Return (x, y) of the center of cell containing provided text 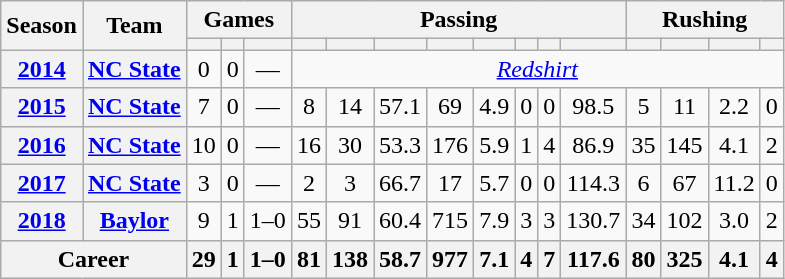
57.1 (400, 107)
2015 (42, 107)
5 (644, 107)
55 (308, 221)
34 (644, 221)
80 (644, 259)
2016 (42, 145)
117.6 (594, 259)
10 (204, 145)
8 (308, 107)
7.1 (494, 259)
325 (684, 259)
6 (644, 183)
11.2 (734, 183)
66.7 (400, 183)
67 (684, 183)
11 (684, 107)
Team (134, 26)
176 (450, 145)
138 (350, 259)
Career (94, 259)
9 (204, 221)
Games (238, 20)
81 (308, 259)
86.9 (594, 145)
130.7 (594, 221)
5.7 (494, 183)
16 (308, 145)
35 (644, 145)
2014 (42, 69)
145 (684, 145)
7.9 (494, 221)
3.0 (734, 221)
Season (42, 26)
114.3 (594, 183)
Redshirt (537, 69)
14 (350, 107)
60.4 (400, 221)
977 (450, 259)
2017 (42, 183)
53.3 (400, 145)
4.9 (494, 107)
5.9 (494, 145)
29 (204, 259)
91 (350, 221)
58.7 (400, 259)
102 (684, 221)
69 (450, 107)
715 (450, 221)
98.5 (594, 107)
17 (450, 183)
30 (350, 145)
2.2 (734, 107)
Baylor (134, 221)
Rushing (704, 20)
2018 (42, 221)
Passing (458, 20)
